Scan for the cell matching the given text and deliver its [X, Y] coordinate at center. 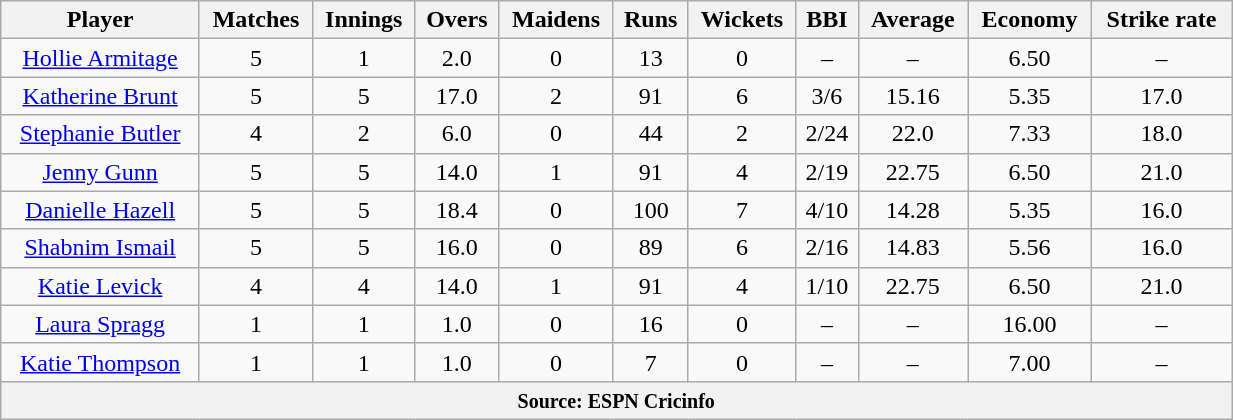
Stephanie Butler [100, 134]
6.0 [457, 134]
Hollie Armitage [100, 58]
Jenny Gunn [100, 172]
5.56 [1030, 248]
Shabnim Ismail [100, 248]
Innings [364, 20]
3/6 [827, 96]
2/24 [827, 134]
Katherine Brunt [100, 96]
Katie Levick [100, 286]
Danielle Hazell [100, 210]
7.00 [1030, 362]
Economy [1030, 20]
14.28 [912, 210]
14.83 [912, 248]
BBI [827, 20]
16 [650, 324]
Wickets [742, 20]
Matches [256, 20]
89 [650, 248]
2/16 [827, 248]
Source: ESPN Cricinfo [616, 400]
100 [650, 210]
Maidens [556, 20]
2.0 [457, 58]
7.33 [1030, 134]
18.0 [1161, 134]
18.4 [457, 210]
15.16 [912, 96]
44 [650, 134]
1/10 [827, 286]
16.00 [1030, 324]
Katie Thompson [100, 362]
13 [650, 58]
2/19 [827, 172]
4/10 [827, 210]
Average [912, 20]
Strike rate [1161, 20]
Player [100, 20]
22.0 [912, 134]
Overs [457, 20]
Runs [650, 20]
Laura Spragg [100, 324]
